Find where the given text appears and provide that cell's center as [X, Y] coordinate. 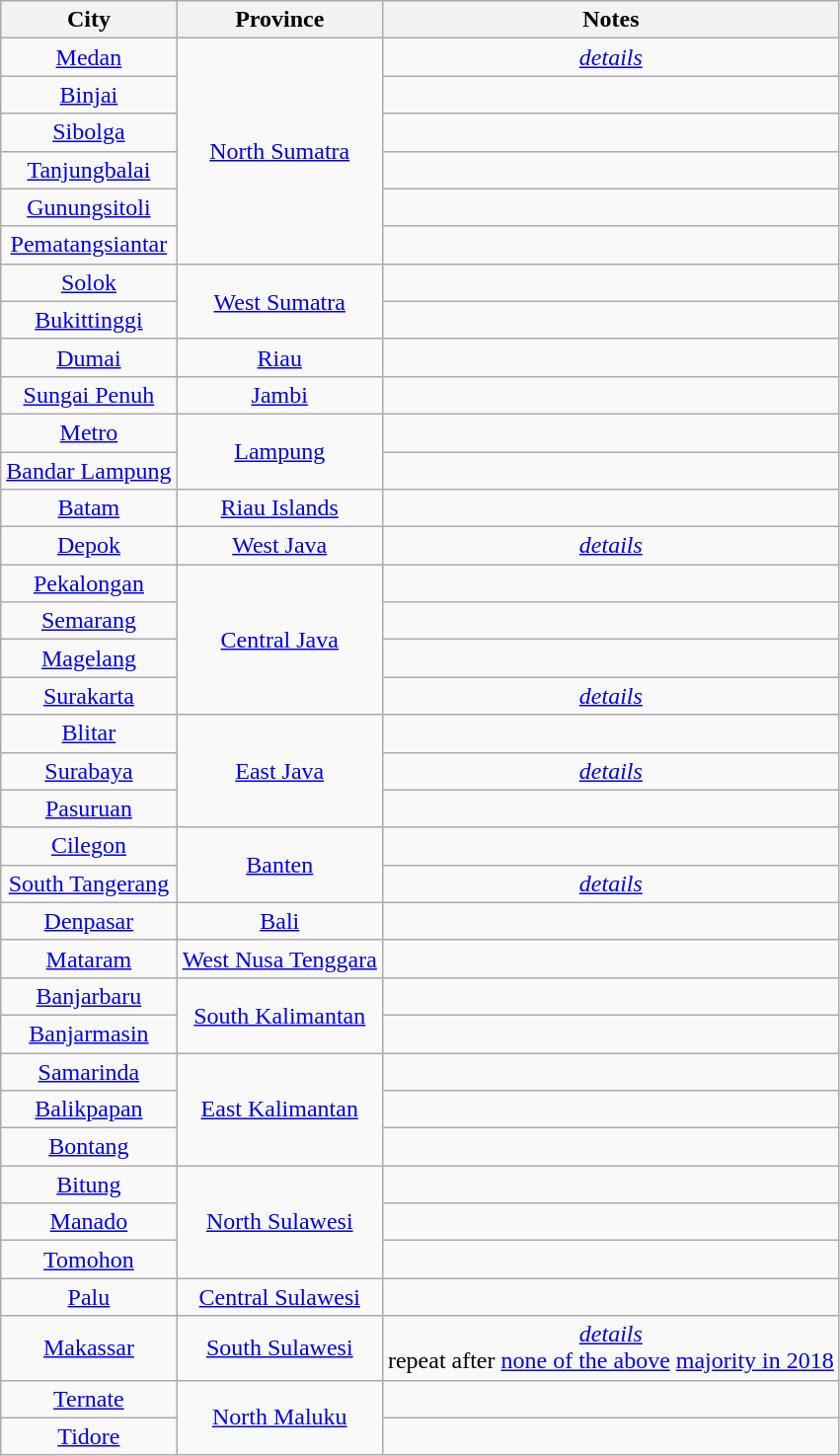
Mataram [89, 958]
East Java [279, 771]
Notes [610, 20]
East Kalimantan [279, 1109]
Palu [89, 1297]
Samarinda [89, 1071]
West Sumatra [279, 301]
detailsrepeat after none of the above majority in 2018 [610, 1348]
Batam [89, 508]
Bontang [89, 1147]
Surakarta [89, 696]
Bitung [89, 1185]
Surabaya [89, 771]
Tanjungbalai [89, 170]
Riau Islands [279, 508]
Gunungsitoli [89, 207]
Banten [279, 865]
Metro [89, 432]
Cilegon [89, 846]
West Java [279, 546]
Medan [89, 57]
West Nusa Tenggara [279, 958]
Jambi [279, 395]
Pekalongan [89, 583]
North Sulawesi [279, 1222]
Central Java [279, 640]
Sibolga [89, 132]
Solok [89, 282]
Magelang [89, 658]
Sungai Penuh [89, 395]
Balikpapan [89, 1110]
Tomohon [89, 1260]
Banjarmasin [89, 1034]
Lampung [279, 451]
Province [279, 20]
Depok [89, 546]
Makassar [89, 1348]
South Kalimantan [279, 1015]
Ternate [89, 1399]
Central Sulawesi [279, 1297]
Pematangsiantar [89, 245]
Denpasar [89, 921]
Tidore [89, 1436]
Riau [279, 357]
Semarang [89, 621]
South Tangerang [89, 883]
Bali [279, 921]
Banjarbaru [89, 996]
North Sumatra [279, 151]
Blitar [89, 733]
South Sulawesi [279, 1348]
Bukittinggi [89, 320]
City [89, 20]
Manado [89, 1222]
Binjai [89, 95]
Dumai [89, 357]
Bandar Lampung [89, 471]
North Maluku [279, 1418]
Pasuruan [89, 808]
